Pinpoint the cell where the given text exists, returning its [x, y] midpoint coordinate. 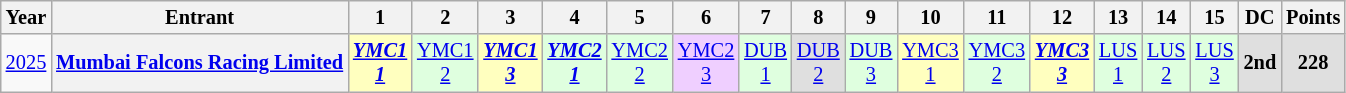
15 [1214, 17]
3 [510, 17]
14 [1166, 17]
LUS2 [1166, 63]
9 [872, 17]
LUS3 [1214, 63]
10 [930, 17]
YMC33 [1062, 63]
YMC31 [930, 63]
5 [640, 17]
Entrant [200, 17]
YMC13 [510, 63]
DUB3 [872, 63]
8 [818, 17]
2nd [1260, 63]
YMC23 [706, 63]
Mumbai Falcons Racing Limited [200, 63]
13 [1118, 17]
Year [26, 17]
DC [1260, 17]
6 [706, 17]
YMC21 [574, 63]
12 [1062, 17]
DUB1 [766, 63]
2025 [26, 63]
7 [766, 17]
1 [380, 17]
228 [1313, 63]
YMC32 [997, 63]
YMC12 [445, 63]
LUS1 [1118, 63]
YMC11 [380, 63]
4 [574, 17]
11 [997, 17]
2 [445, 17]
DUB2 [818, 63]
YMC22 [640, 63]
Points [1313, 17]
